Return (x, y) of the center of cell containing provided text 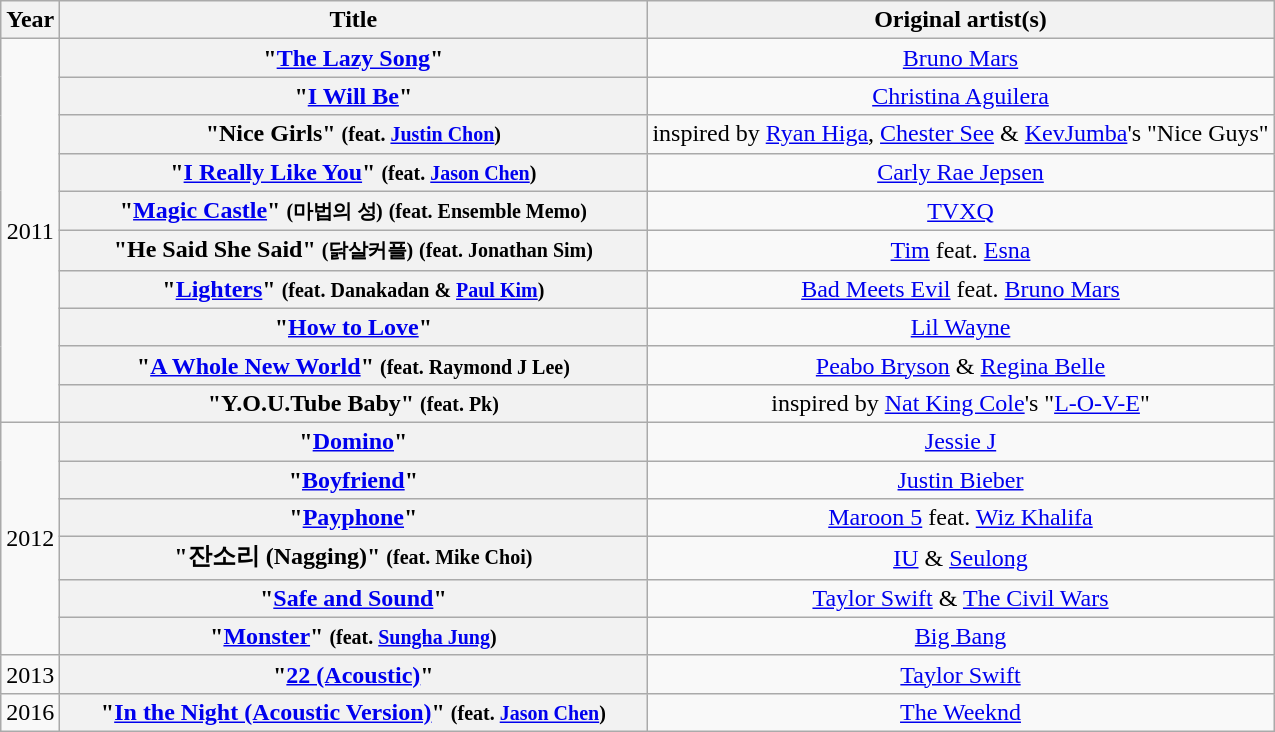
The Weeknd (960, 712)
inspired by Ryan Higa, Chester See & KevJumba's "Nice Guys" (960, 134)
Peabo Bryson & Regina Belle (960, 365)
Carly Rae Jepsen (960, 172)
"A Whole New World" (feat. Raymond J Lee) (354, 365)
"Boyfriend" (354, 479)
"Domino" (354, 441)
"Nice Girls" (feat. Justin Chon) (354, 134)
Big Bang (960, 636)
Justin Bieber (960, 479)
Bruno Mars (960, 58)
"I Really Like You" (feat. Jason Chen) (354, 172)
Jessie J (960, 441)
"Lighters" (feat. Danakadan & Paul Kim) (354, 289)
"Y.O.U.Tube Baby" (feat. Pk) (354, 403)
inspired by Nat King Cole's "L-O-V-E" (960, 403)
"Safe and Sound" (354, 598)
Original artist(s) (960, 20)
"잔소리 (Nagging)" (feat. Mike Choi) (354, 558)
2016 (30, 712)
"I Will Be" (354, 96)
Maroon 5 feat. Wiz Khalifa (960, 518)
"The Lazy Song" (354, 58)
Taylor Swift & The Civil Wars (960, 598)
Year (30, 20)
Title (354, 20)
"Magic Castle" (마법의 성) (feat. Ensemble Memo) (354, 211)
2013 (30, 674)
IU & Seulong (960, 558)
"22 (Acoustic)" (354, 674)
TVXQ (960, 211)
Taylor Swift (960, 674)
Tim feat. Esna (960, 251)
Bad Meets Evil feat. Bruno Mars (960, 289)
"He Said She Said" (닭살커플) (feat. Jonathan Sim) (354, 251)
Lil Wayne (960, 327)
"In the Night (Acoustic Version)" (feat. Jason Chen) (354, 712)
Christina Aguilera (960, 96)
"Payphone" (354, 518)
"Monster" (feat. Sungha Jung) (354, 636)
2011 (30, 231)
"How to Love" (354, 327)
2012 (30, 538)
